From the cell containing the given text, extract its center point as [x, y] coordinate. 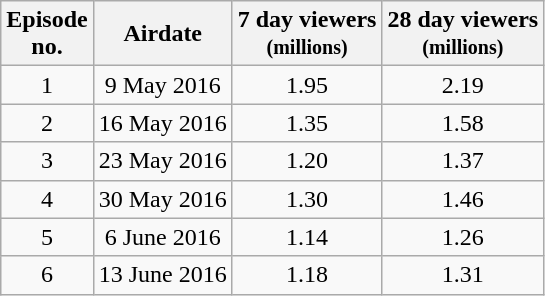
6 [47, 275]
16 May 2016 [162, 123]
30 May 2016 [162, 199]
6 June 2016 [162, 237]
1.37 [463, 161]
1 [47, 85]
1.30 [307, 199]
4 [47, 199]
28 day viewers(millions) [463, 34]
1.46 [463, 199]
3 [47, 161]
1.14 [307, 237]
1.20 [307, 161]
23 May 2016 [162, 161]
Airdate [162, 34]
1.95 [307, 85]
2 [47, 123]
1.31 [463, 275]
Episodeno. [47, 34]
1.35 [307, 123]
1.58 [463, 123]
1.18 [307, 275]
1.26 [463, 237]
13 June 2016 [162, 275]
9 May 2016 [162, 85]
7 day viewers(millions) [307, 34]
2.19 [463, 85]
5 [47, 237]
